Provide the (X, Y) coordinate of the cell's center where the given text is located.  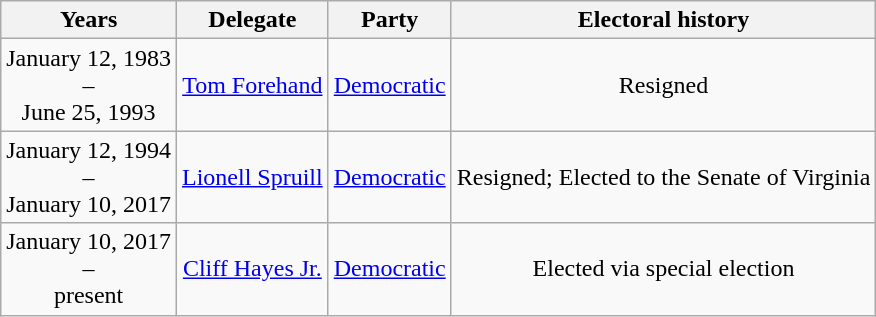
Party (390, 20)
Lionell Spruill (252, 177)
Resigned (664, 85)
Tom Forehand (252, 85)
Cliff Hayes Jr. (252, 269)
Delegate (252, 20)
Electoral history (664, 20)
January 10, 2017–present (89, 269)
January 12, 1994–January 10, 2017 (89, 177)
Resigned; Elected to the Senate of Virginia (664, 177)
Years (89, 20)
Elected via special election (664, 269)
January 12, 1983–June 25, 1993 (89, 85)
